Pinpoint the cell where the given text exists, returning its [x, y] midpoint coordinate. 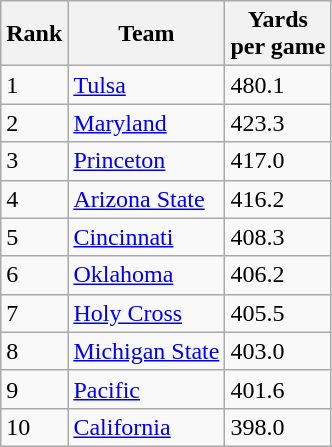
10 [34, 427]
8 [34, 351]
Team [146, 34]
2 [34, 123]
403.0 [278, 351]
Arizona State [146, 199]
Princeton [146, 161]
405.5 [278, 313]
423.3 [278, 123]
9 [34, 389]
California [146, 427]
401.6 [278, 389]
1 [34, 85]
480.1 [278, 85]
Pacific [146, 389]
417.0 [278, 161]
6 [34, 275]
Michigan State [146, 351]
Tulsa [146, 85]
3 [34, 161]
4 [34, 199]
Maryland [146, 123]
406.2 [278, 275]
7 [34, 313]
Yardsper game [278, 34]
Rank [34, 34]
408.3 [278, 237]
Cincinnati [146, 237]
Oklahoma [146, 275]
5 [34, 237]
416.2 [278, 199]
Holy Cross [146, 313]
398.0 [278, 427]
